Determine the [x, y] coordinate at the center of the cell enclosing the given text.  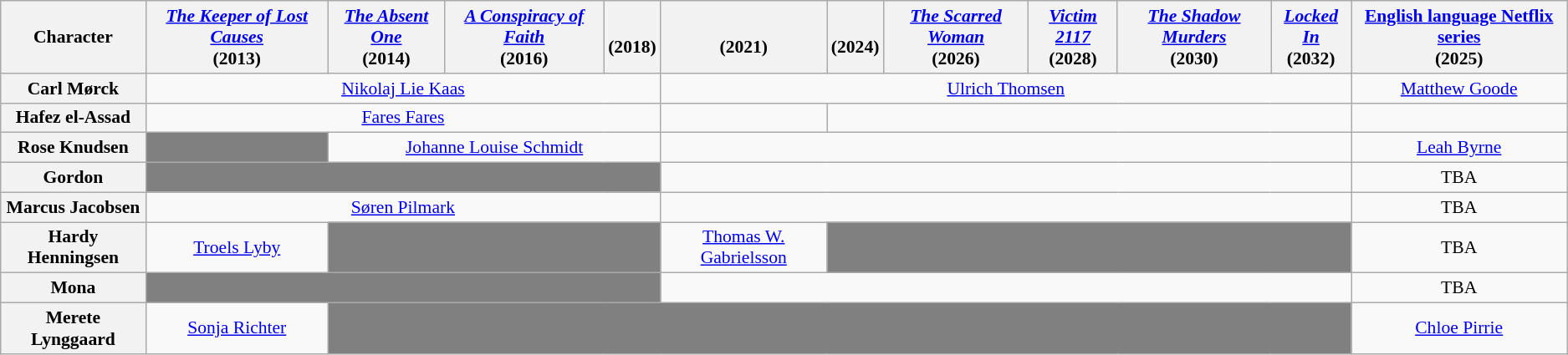
Locked In(2032) [1311, 37]
Johanne Louise Schmidt [493, 148]
English language Netflix series(2025) [1459, 37]
Sonja Richter [237, 329]
Rose Knudsen [74, 148]
Ulrich Thomsen [1006, 89]
A Conspiracy of Faith(2016) [524, 37]
The Shadow Murders(2030) [1194, 37]
(2018) [632, 37]
Carl Mørck [74, 89]
Søren Pilmark [403, 207]
Character [74, 37]
Nikolaj Lie Kaas [403, 89]
Chloe Pirrie [1459, 329]
Gordon [74, 178]
Matthew Goode [1459, 89]
Marcus Jacobsen [74, 207]
Hafez el-Assad [74, 118]
Troels Lyby [237, 247]
Fares Fares [403, 118]
The Scarred Woman(2026) [955, 37]
Victim 2117(2028) [1074, 37]
Leah Byrne [1459, 148]
The Absent One(2014) [386, 37]
Thomas W. Gabrielsson [744, 247]
The Keeper of Lost Causes(2013) [237, 37]
Mona [74, 288]
(2021) [744, 37]
(2024) [856, 37]
Hardy Henningsen [74, 247]
Merete Lynggaard [74, 329]
